Output the (X, Y) coordinate of the center of the cell containing the given text.  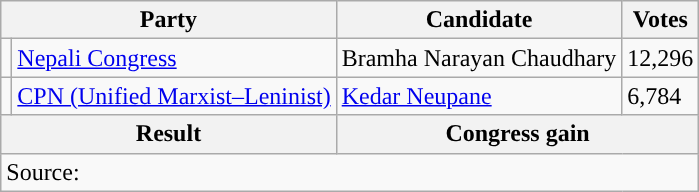
Congress gain (518, 134)
Kedar Neupane (479, 96)
12,296 (660, 58)
Party (168, 20)
Nepali Congress (174, 58)
Votes (660, 20)
Bramha Narayan Chaudhary (479, 58)
6,784 (660, 96)
Candidate (479, 20)
CPN (Unified Marxist–Leninist) (174, 96)
Source: (350, 172)
Result (168, 134)
